Provide the (X, Y) coordinate of the cell's center where the given text is located.  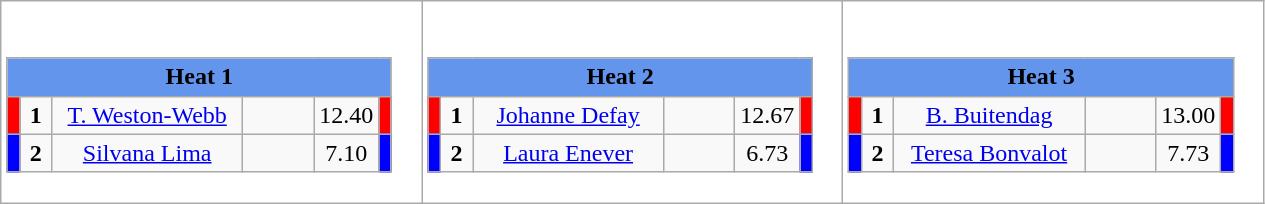
Heat 3 1 B. Buitendag 13.00 2 Teresa Bonvalot 7.73 (1054, 102)
Heat 1 1 T. Weston-Webb 12.40 2 Silvana Lima 7.10 (212, 102)
T. Weston-Webb (148, 115)
Heat 1 (199, 77)
Laura Enever (568, 153)
6.73 (768, 153)
Heat 3 (1041, 77)
Teresa Bonvalot (990, 153)
12.40 (346, 115)
Heat 2 1 Johanne Defay 12.67 2 Laura Enever 6.73 (632, 102)
Silvana Lima (148, 153)
Johanne Defay (568, 115)
B. Buitendag (990, 115)
7.10 (346, 153)
12.67 (768, 115)
13.00 (1188, 115)
7.73 (1188, 153)
Heat 2 (620, 77)
